Pinpoint the cell where the given text exists, returning its [x, y] midpoint coordinate. 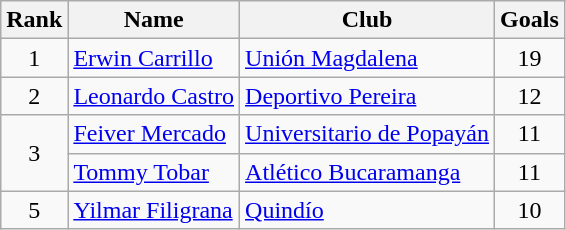
3 [34, 153]
2 [34, 96]
1 [34, 58]
Tommy Tobar [154, 172]
Feiver Mercado [154, 134]
Leonardo Castro [154, 96]
Rank [34, 20]
19 [530, 58]
Deportivo Pereira [368, 96]
Universitario de Popayán [368, 134]
Club [368, 20]
Yilmar Filigrana [154, 210]
5 [34, 210]
Unión Magdalena [368, 58]
10 [530, 210]
Name [154, 20]
Erwin Carrillo [154, 58]
Quindío [368, 210]
12 [530, 96]
Atlético Bucaramanga [368, 172]
Goals [530, 20]
